Pinpoint the cell where the given text exists, returning its (X, Y) midpoint coordinate. 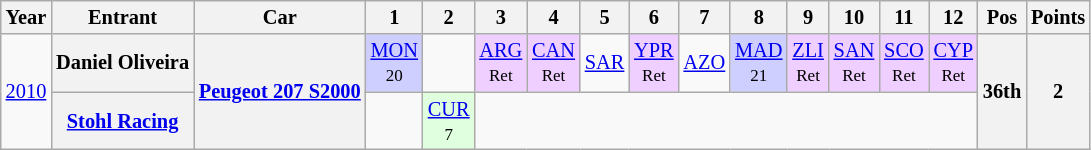
Daniel Oliveira (122, 63)
CUR7 (449, 121)
3 (500, 17)
Year (26, 17)
10 (854, 17)
SAR (604, 63)
CYPRet (954, 63)
12 (954, 17)
ZLIRet (808, 63)
5 (604, 17)
36th (1002, 92)
MON20 (394, 63)
AZO (705, 63)
Entrant (122, 17)
9 (808, 17)
Points (1058, 17)
8 (758, 17)
Stohl Racing (122, 121)
2010 (26, 92)
Pos (1002, 17)
SCORet (904, 63)
CANRet (554, 63)
11 (904, 17)
6 (654, 17)
1 (394, 17)
SANRet (854, 63)
7 (705, 17)
MAD21 (758, 63)
YPRRet (654, 63)
ARGRet (500, 63)
Car (280, 17)
4 (554, 17)
Peugeot 207 S2000 (280, 92)
